For the text-containing cell, return its midpoint in (x, y) coordinate format. 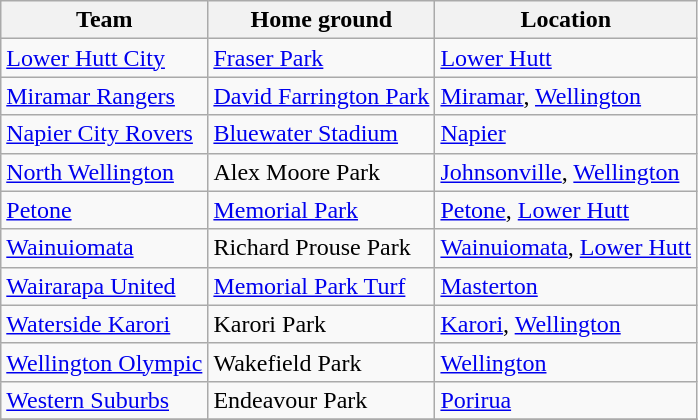
Porirua (566, 400)
Petone, Lower Hutt (566, 210)
Karori Park (322, 324)
Lower Hutt City (104, 58)
North Wellington (104, 172)
Team (104, 20)
David Farrington Park (322, 96)
Waterside Karori (104, 324)
Johnsonville, Wellington (566, 172)
Fraser Park (322, 58)
Richard Prouse Park (322, 248)
Miramar, Wellington (566, 96)
Home ground (322, 20)
Wairarapa United (104, 286)
Endeavour Park (322, 400)
Masterton (566, 286)
Miramar Rangers (104, 96)
Karori, Wellington (566, 324)
Western Suburbs (104, 400)
Memorial Park (322, 210)
Lower Hutt (566, 58)
Alex Moore Park (322, 172)
Wainuiomata, Lower Hutt (566, 248)
Napier (566, 134)
Bluewater Stadium (322, 134)
Wakefield Park (322, 362)
Wainuiomata (104, 248)
Napier City Rovers (104, 134)
Wellington (566, 362)
Memorial Park Turf (322, 286)
Wellington Olympic (104, 362)
Petone (104, 210)
Location (566, 20)
